Find where the given text appears and provide that cell's center as [x, y] coordinate. 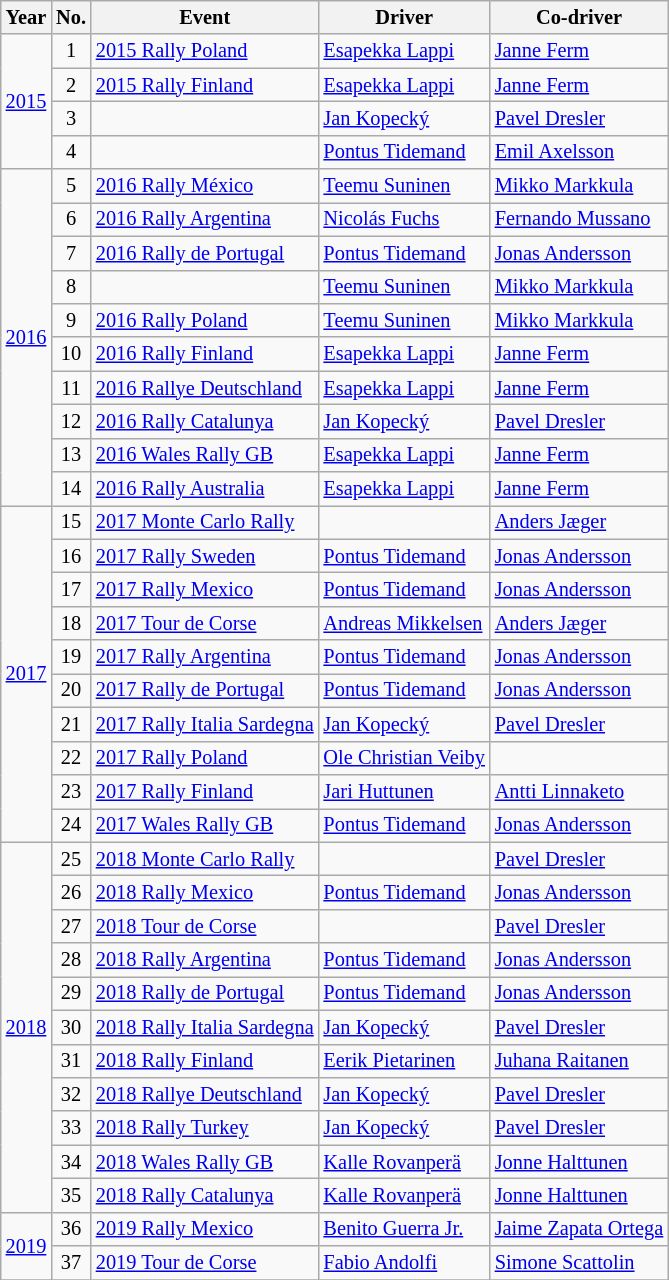
2017 Rally Sweden [205, 556]
Driver [404, 17]
Ole Christian Veiby [404, 758]
35 [71, 1195]
2017 Wales Rally GB [205, 825]
2015 [26, 102]
2018 Rally Italia Sardegna [205, 1027]
2017 Rally Mexico [205, 589]
16 [71, 556]
2018 Rally de Portugal [205, 993]
11 [71, 388]
26 [71, 892]
2016 Rally Argentina [205, 219]
25 [71, 859]
2018 Rally Turkey [205, 1128]
7 [71, 253]
Nicolás Fuchs [404, 219]
32 [71, 1094]
12 [71, 421]
19 [71, 657]
2018 Rally Finland [205, 1061]
Fernando Mussano [579, 219]
2015 Rally Finland [205, 85]
37 [71, 1263]
2019 Rally Mexico [205, 1229]
2016 Rally Catalunya [205, 421]
2016 Rally Poland [205, 320]
2018 Rally Mexico [205, 892]
Simone Scattolin [579, 1263]
2016 Rally Finland [205, 354]
27 [71, 926]
2016 Wales Rally GB [205, 455]
2018 [26, 1027]
2016 Rally Australia [205, 489]
9 [71, 320]
18 [71, 623]
2018 Tour de Corse [205, 926]
Eerik Pietarinen [404, 1061]
Fabio Andolfi [404, 1263]
14 [71, 489]
No. [71, 17]
Juhana Raitanen [579, 1061]
30 [71, 1027]
2017 Rally Poland [205, 758]
4 [71, 152]
17 [71, 589]
2018 Monte Carlo Rally [205, 859]
2016 Rally de Portugal [205, 253]
2019 Tour de Corse [205, 1263]
Emil Axelsson [579, 152]
33 [71, 1128]
20 [71, 690]
31 [71, 1061]
2017 Rally de Portugal [205, 690]
Antti Linnaketo [579, 791]
28 [71, 960]
6 [71, 219]
2016 Rally México [205, 186]
2017 Tour de Corse [205, 623]
Benito Guerra Jr. [404, 1229]
2018 Rally Argentina [205, 960]
1 [71, 51]
2018 Rally Catalunya [205, 1195]
29 [71, 993]
23 [71, 791]
2018 Rallye Deutschland [205, 1094]
10 [71, 354]
2016 Rallye Deutschland [205, 388]
15 [71, 522]
2019 [26, 1246]
Year [26, 17]
22 [71, 758]
2018 Wales Rally GB [205, 1162]
2015 Rally Poland [205, 51]
Jaime Zapata Ortega [579, 1229]
2017 Monte Carlo Rally [205, 522]
Event [205, 17]
34 [71, 1162]
Co-driver [579, 17]
2017 [26, 674]
Jari Huttunen [404, 791]
2 [71, 85]
2017 Rally Italia Sardegna [205, 724]
5 [71, 186]
Andreas Mikkelsen [404, 623]
2016 [26, 338]
8 [71, 287]
2017 Rally Finland [205, 791]
36 [71, 1229]
24 [71, 825]
3 [71, 118]
2017 Rally Argentina [205, 657]
21 [71, 724]
13 [71, 455]
